Search for the cell housing the specified text and yield its (X, Y) center coordinate. 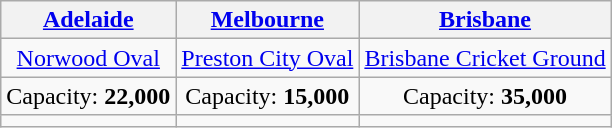
Melbourne (268, 20)
Preston City Oval (268, 58)
Brisbane Cricket Ground (485, 58)
Brisbane (485, 20)
Capacity: 15,000 (268, 96)
Capacity: 35,000 (485, 96)
Capacity: 22,000 (88, 96)
Norwood Oval (88, 58)
Adelaide (88, 20)
